Extract the (x, y) coordinate from the center of the cell holding the provided text.  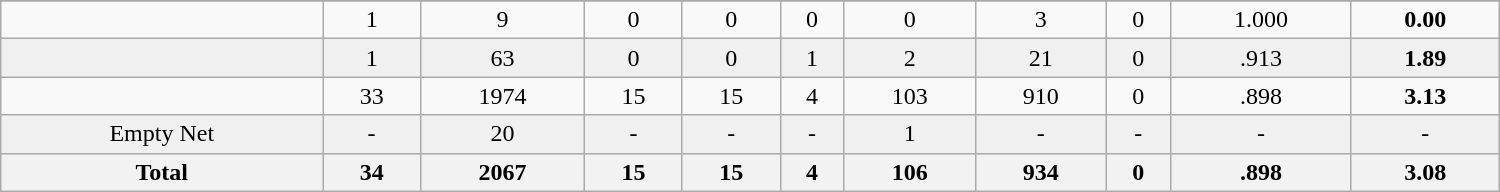
2 (910, 58)
Empty Net (162, 134)
34 (372, 172)
3.13 (1425, 96)
910 (1040, 96)
.913 (1260, 58)
9 (502, 20)
2067 (502, 172)
63 (502, 58)
103 (910, 96)
106 (910, 172)
1.89 (1425, 58)
21 (1040, 58)
3 (1040, 20)
20 (502, 134)
0.00 (1425, 20)
3.08 (1425, 172)
1.000 (1260, 20)
934 (1040, 172)
1974 (502, 96)
33 (372, 96)
Total (162, 172)
